Detect which cell encompasses the target text, then output its [X, Y] center coordinate. 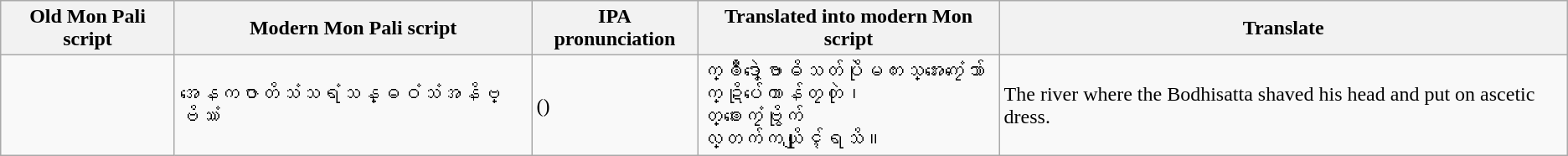
က္ၜဳဒၞာဲဗောဓိသတ်ပိုဲမကးသ္အးကၠေံသော်က္ဍိုပ်ကောန်တၠတုဲ၊ တ္ၜးကၠေံဗွိုက်လ္တက်ကယျိုၚ်ရသိ။ [848, 106]
IPA pronunciation [615, 29]
Translated into modern Mon script [848, 29]
Translate [1283, 29]
The river where the Bodhisatta shaved his head and put on ascetic dress. [1283, 106]
Modern Mon Pali script [353, 29]
() [615, 106]
အနေကဇာတိသံသရံသန္ဓဝံသံအနိဗ္ဗိဿံ [353, 106]
Old Mon Pali script [88, 29]
